Provide the (X, Y) coordinate of the cell's center where the given text is located.  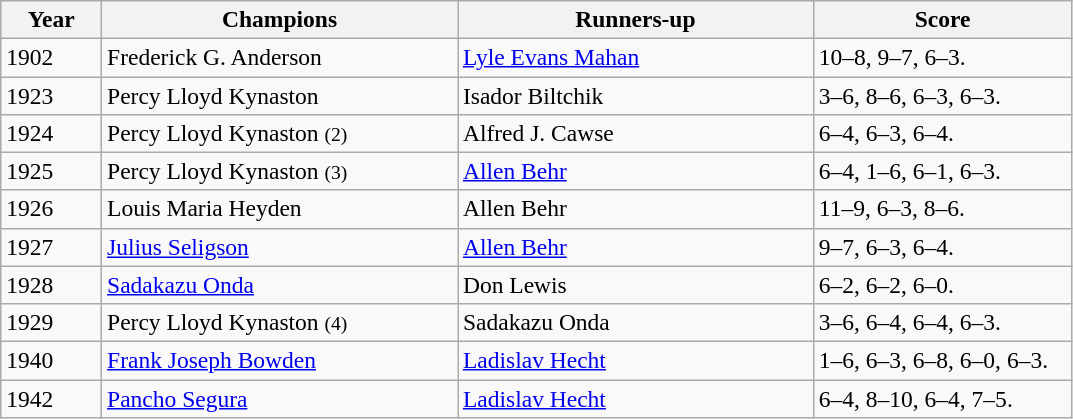
1942 (52, 398)
9–7, 6–3, 6–4. (942, 247)
Score (942, 19)
1926 (52, 209)
1902 (52, 57)
Percy Lloyd Kynaston (3) (280, 171)
1928 (52, 285)
Year (52, 19)
Percy Lloyd Kynaston (4) (280, 322)
6–4, 6–3, 6–4. (942, 133)
1924 (52, 133)
1929 (52, 322)
Isador Biltchik (636, 95)
Runners-up (636, 19)
Percy Lloyd Kynaston (2) (280, 133)
11–9, 6–3, 8–6. (942, 209)
10–8, 9–7, 6–3. (942, 57)
Champions (280, 19)
1925 (52, 171)
3–6, 6–4, 6–4, 6–3. (942, 322)
6–4, 8–10, 6–4, 7–5. (942, 398)
1923 (52, 95)
Pancho Segura (280, 398)
Percy Lloyd Kynaston (280, 95)
6–2, 6–2, 6–0. (942, 285)
6–4, 1–6, 6–1, 6–3. (942, 171)
Frank Joseph Bowden (280, 360)
3–6, 8–6, 6–3, 6–3. (942, 95)
Julius Seligson (280, 247)
Alfred J. Cawse (636, 133)
Lyle Evans Mahan (636, 57)
1940 (52, 360)
1–6, 6–3, 6–8, 6–0, 6–3. (942, 360)
Louis Maria Heyden (280, 209)
Don Lewis (636, 285)
Frederick G. Anderson (280, 57)
1927 (52, 247)
